For the text-containing cell, return its midpoint in (x, y) coordinate format. 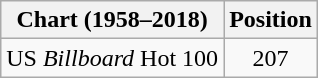
Position (271, 20)
207 (271, 58)
US Billboard Hot 100 (112, 58)
Chart (1958–2018) (112, 20)
